Return (X, Y) of the center of cell containing provided text 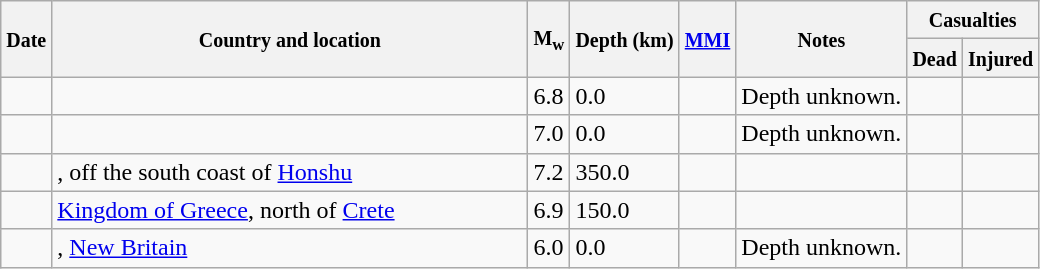
7.0 (549, 134)
6.0 (549, 248)
MMI (708, 39)
Depth (km) (624, 39)
Dead (935, 58)
Notes (822, 39)
Date (26, 39)
7.2 (549, 172)
150.0 (624, 210)
Kingdom of Greece, north of Crete (290, 210)
Casualties (973, 20)
Injured (1000, 58)
350.0 (624, 172)
Mw (549, 39)
, off the south coast of Honshu (290, 172)
Country and location (290, 39)
6.8 (549, 96)
, New Britain (290, 248)
6.9 (549, 210)
